Identify which cell holds the provided text, then report its (x, y) central coordinate. 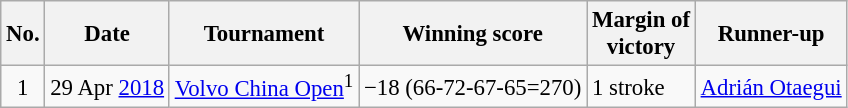
Runner-up (771, 34)
1 (23, 87)
1 stroke (642, 87)
No. (23, 34)
29 Apr 2018 (107, 87)
Winning score (473, 34)
Margin ofvictory (642, 34)
Adrián Otaegui (771, 87)
Tournament (264, 34)
Volvo China Open1 (264, 87)
Date (107, 34)
−18 (66-72-67-65=270) (473, 87)
